Search for the cell housing the specified text and yield its (X, Y) center coordinate. 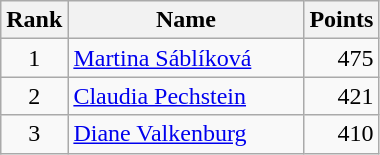
2 (34, 96)
Diane Valkenburg (186, 134)
1 (34, 58)
Martina Sáblíková (186, 58)
410 (342, 134)
475 (342, 58)
Claudia Pechstein (186, 96)
3 (34, 134)
Name (186, 20)
421 (342, 96)
Rank (34, 20)
Points (342, 20)
